Pinpoint the cell where the given text exists, returning its [x, y] midpoint coordinate. 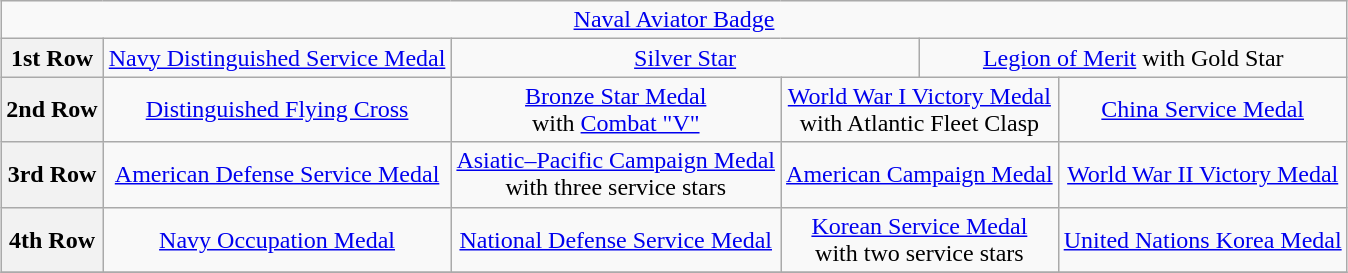
Bronze Star Medal with Combat "V" [616, 110]
1st Row [52, 58]
United Nations Korea Medal [1202, 240]
Silver Star [685, 58]
Distinguished Flying Cross [277, 110]
2nd Row [52, 110]
Asiatic–Pacific Campaign Medal with three service stars [616, 174]
China Service Medal [1202, 110]
National Defense Service Medal [616, 240]
3rd Row [52, 174]
Naval Aviator Badge [674, 20]
World War II Victory Medal [1202, 174]
American Defense Service Medal [277, 174]
4th Row [52, 240]
Legion of Merit with Gold Star [1133, 58]
World War I Victory Medal with Atlantic Fleet Clasp [920, 110]
Korean Service Medal with two service stars [920, 240]
Navy Distinguished Service Medal [277, 58]
American Campaign Medal [920, 174]
Navy Occupation Medal [277, 240]
